Scan for the cell matching the given text and deliver its (X, Y) coordinate at center. 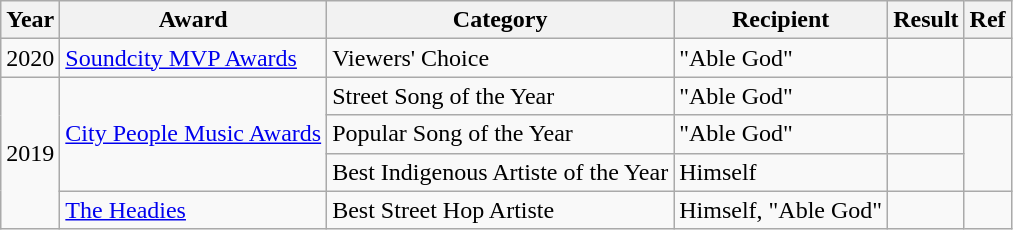
Category (500, 20)
Himself (781, 172)
Himself, "Able God" (781, 210)
Viewers' Choice (500, 58)
The Headies (194, 210)
Best Indigenous Artiste of the Year (500, 172)
Soundcity MVP Awards (194, 58)
Street Song of the Year (500, 96)
City People Music Awards (194, 134)
Ref (988, 20)
Award (194, 20)
2019 (30, 153)
Popular Song of the Year (500, 134)
Year (30, 20)
2020 (30, 58)
Result (926, 20)
Best Street Hop Artiste (500, 210)
Recipient (781, 20)
